Scan for the cell matching the given text and deliver its [X, Y] coordinate at center. 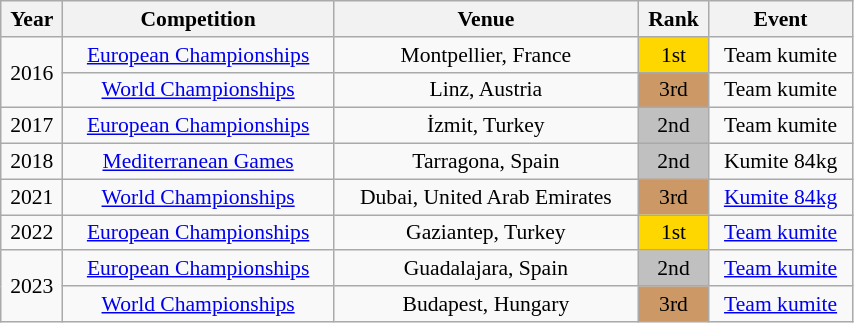
Budapest, Hungary [486, 304]
2023 [32, 286]
Mediterranean Games [198, 162]
2016 [32, 72]
Linz, Austria [486, 90]
Competition [198, 19]
Venue [486, 19]
Tarragona, Spain [486, 162]
Event [781, 19]
2017 [32, 126]
Guadalajara, Spain [486, 269]
Gaziantep, Turkey [486, 233]
2018 [32, 162]
Year [32, 19]
2022 [32, 233]
Dubai, United Arab Emirates [486, 197]
2021 [32, 197]
Rank [673, 19]
İzmit, Turkey [486, 126]
Montpellier, France [486, 55]
